Determine the (X, Y) coordinate at the center of the cell enclosing the given text.  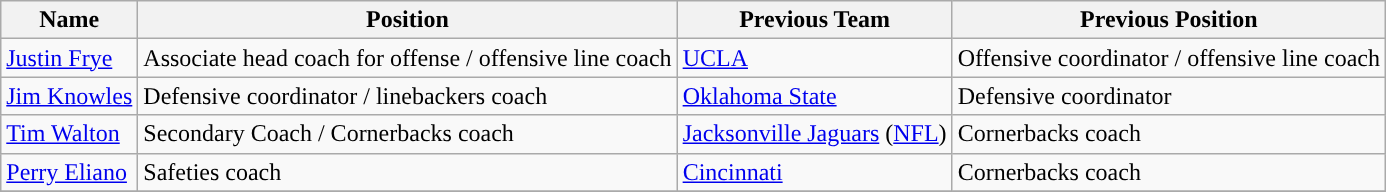
Jacksonville Jaguars (NFL) (814, 134)
Associate head coach for offense / offensive line coach (408, 58)
Justin Frye (70, 58)
Secondary Coach / Cornerbacks coach (408, 134)
Defensive coordinator / linebackers coach (408, 96)
Cincinnati (814, 172)
Offensive coordinator / offensive line coach (1168, 58)
Defensive coordinator (1168, 96)
Tim Walton (70, 134)
Safeties coach (408, 172)
Name (70, 20)
Previous Position (1168, 20)
Position (408, 20)
Jim Knowles (70, 96)
Perry Eliano (70, 172)
Previous Team (814, 20)
UCLA (814, 58)
Oklahoma State (814, 96)
